Scan for the cell matching the given text and deliver its [X, Y] coordinate at center. 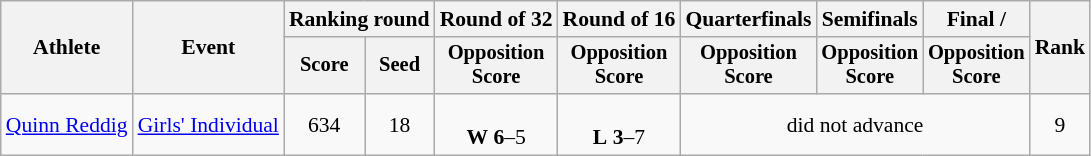
Seed [399, 66]
Athlete [67, 48]
Quinn Reddig [67, 124]
Event [208, 48]
9 [1060, 124]
Final / [976, 19]
did not advance [854, 124]
Ranking round [360, 19]
Round of 16 [620, 19]
18 [399, 124]
Rank [1060, 48]
Girls' Individual [208, 124]
W 6–5 [496, 124]
634 [324, 124]
Round of 32 [496, 19]
Score [324, 66]
L 3–7 [620, 124]
Semifinals [870, 19]
Quarterfinals [748, 19]
